Return (x, y) of the center of cell containing provided text 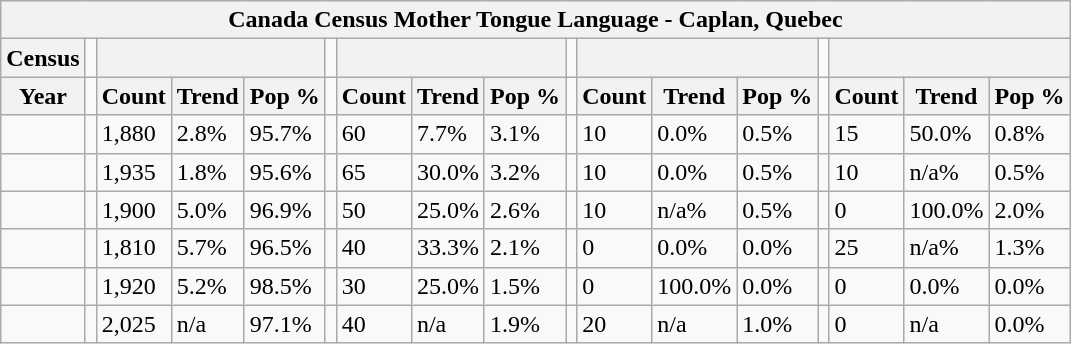
Census (43, 58)
0.8% (1030, 134)
1,880 (134, 134)
98.5% (284, 286)
50 (374, 210)
33.3% (448, 248)
2.1% (524, 248)
1,900 (134, 210)
25 (866, 248)
5.7% (208, 248)
5.0% (208, 210)
5.2% (208, 286)
3.2% (524, 172)
1.9% (524, 324)
30.0% (448, 172)
20 (614, 324)
2,025 (134, 324)
7.7% (448, 134)
2.8% (208, 134)
Canada Census Mother Tongue Language - Caplan, Quebec (536, 20)
1.3% (1030, 248)
1,920 (134, 286)
97.1% (284, 324)
96.9% (284, 210)
3.1% (524, 134)
95.6% (284, 172)
60 (374, 134)
1,810 (134, 248)
65 (374, 172)
1.0% (778, 324)
30 (374, 286)
95.7% (284, 134)
2.0% (1030, 210)
96.5% (284, 248)
1,935 (134, 172)
50.0% (946, 134)
1.8% (208, 172)
Year (43, 96)
2.6% (524, 210)
1.5% (524, 286)
15 (866, 134)
